For the text-containing cell, return its midpoint in (x, y) coordinate format. 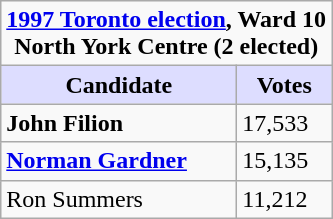
Norman Gardner (119, 161)
1997 Toronto election, Ward 10North York Centre (2 elected) (166, 34)
Candidate (119, 85)
John Filion (119, 123)
15,135 (284, 161)
Ron Summers (119, 199)
11,212 (284, 199)
Votes (284, 85)
17,533 (284, 123)
